Pinpoint the cell where the given text exists, returning its (x, y) midpoint coordinate. 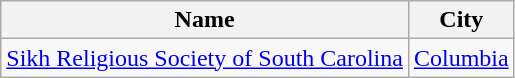
Name (205, 20)
City (461, 20)
Columbia (461, 58)
Sikh Religious Society of South Carolina (205, 58)
